Scan for the cell matching the given text and deliver its (x, y) coordinate at center. 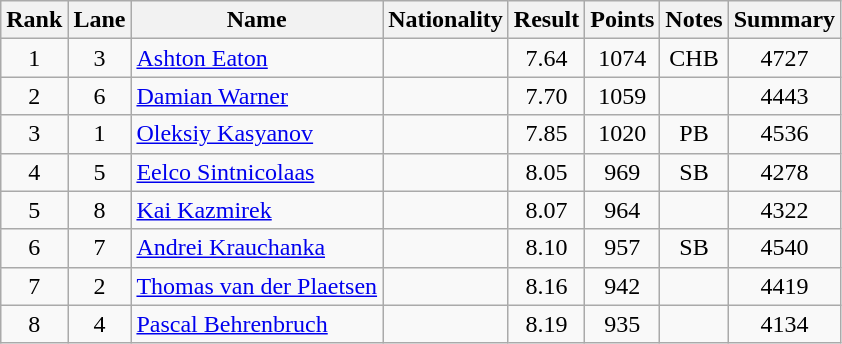
Eelco Sintnicolaas (257, 172)
7.64 (546, 58)
Rank (34, 20)
4322 (784, 210)
Points (622, 20)
4134 (784, 324)
Notes (694, 20)
1020 (622, 134)
4419 (784, 286)
Result (546, 20)
964 (622, 210)
8.10 (546, 248)
Damian Warner (257, 96)
Summary (784, 20)
1059 (622, 96)
969 (622, 172)
Andrei Krauchanka (257, 248)
8.19 (546, 324)
942 (622, 286)
8.07 (546, 210)
Name (257, 20)
4536 (784, 134)
8.05 (546, 172)
Kai Kazmirek (257, 210)
7.85 (546, 134)
8.16 (546, 286)
Oleksiy Kasyanov (257, 134)
Pascal Behrenbruch (257, 324)
957 (622, 248)
Ashton Eaton (257, 58)
Lane (100, 20)
935 (622, 324)
CHB (694, 58)
7.70 (546, 96)
4540 (784, 248)
4278 (784, 172)
PB (694, 134)
4727 (784, 58)
Thomas van der Plaetsen (257, 286)
1074 (622, 58)
Nationality (446, 20)
4443 (784, 96)
